Provide the [X, Y] coordinate of the cell's center where the given text is located.  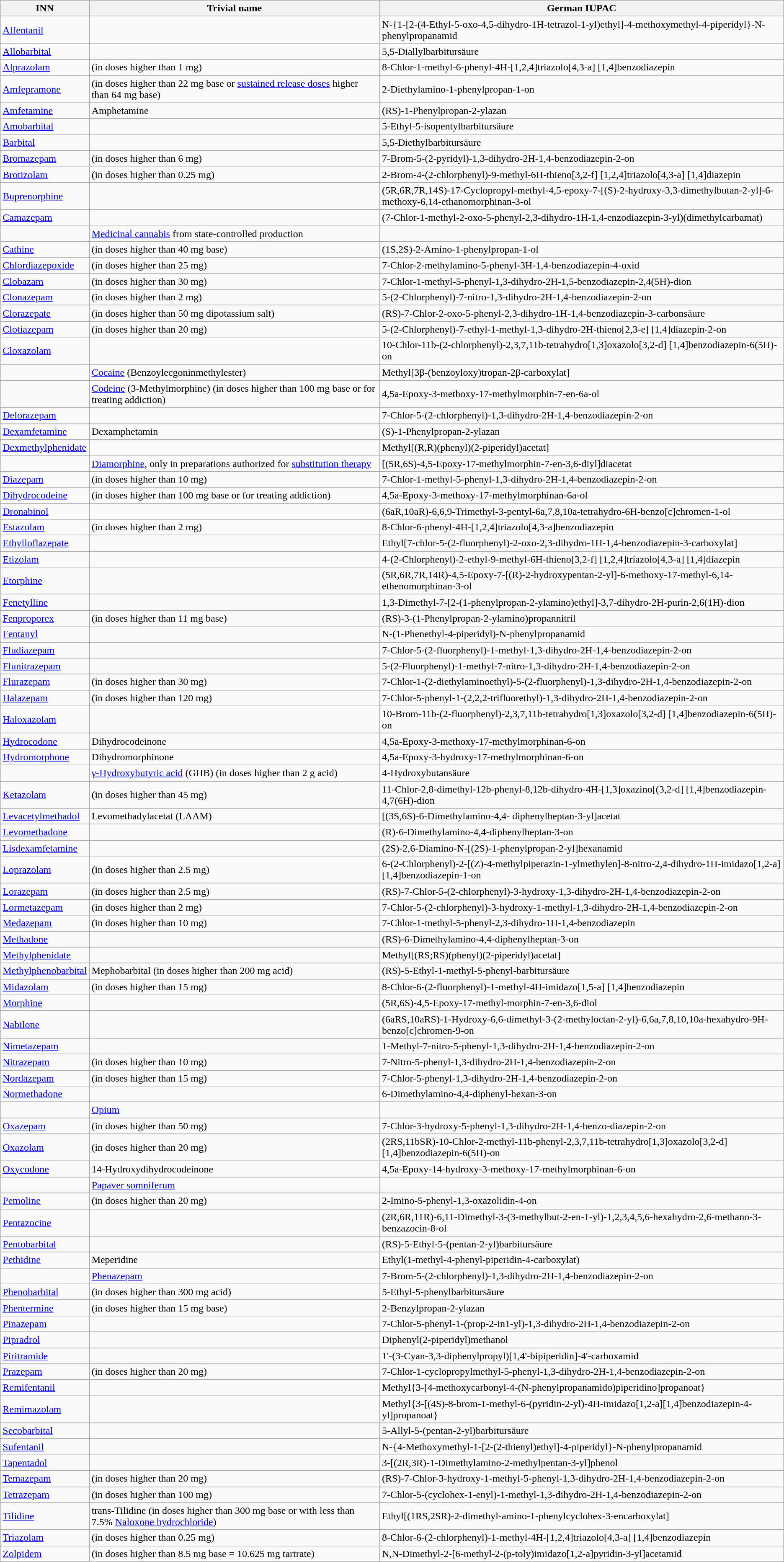
Triazolam [45, 1538]
(in doses higher than 50 mg dipotassium salt) [235, 313]
Brotizolam [45, 174]
Methylphenidate [45, 955]
Clotiazepam [45, 329]
Phenazepam [235, 1276]
5-(2-Chlorphenyl)-7-ethyl-1-methyl-1,3-dihydro-2H-thieno[2,3-e] [1,4]diazepin-2-on [581, 329]
6-Dimethylamino-4,4-diphenyl-hexan-3-on [581, 1094]
Methyl[(R,R)(phenyl)(2-piperidyl)acetat] [581, 447]
Pethidine [45, 1260]
Zolpidem [45, 1554]
Remifentanil [45, 1388]
14-Hydroxydihydrocodeinone [235, 1169]
Piritramide [45, 1356]
Dihydrocodeinone [235, 741]
Nordazepam [45, 1078]
Codeine (3-Methylmorphine) (in doses higher than 100 mg base or for treating addiction) [235, 394]
(in doses higher than 6 mg) [235, 158]
8-Chlor-1-methyl-6-phenyl-4H-[1,2,4]triazolo[4,3-a] [1,4]benzodiazepin [581, 67]
5-Ethyl-5-phenylbarbitursäure [581, 1292]
INN [45, 8]
Pemoline [45, 1201]
4,5a-Epoxy-3-methoxy-17-methylmorphinan-6-on [581, 741]
2-Imino-5-phenyl-1,3-oxazolidin-4-on [581, 1201]
(RS)-5-Ethyl-1-methyl-5-phenyl-barbitursäure [581, 971]
2-Diethylamino-1-phenylpropan-1-on [581, 89]
(in doses higher than 25 mg) [235, 266]
2-Benzylpropan-2-ylazan [581, 1308]
10-Brom-11b-(2-fluorphenyl)-2,3,7,11b-tetrahydro[1,3]oxazolo[3,2-d] [1,4]benzodiazepin-6(5H)-on [581, 720]
Haloxazolam [45, 720]
(in doses higher than 100 mg base or for treating addiction) [235, 495]
(RS)-3-(1-Phenylpropan-2-ylamino)propannitril [581, 618]
Ethyl[(1RS,2SR)-2-dimethyl-amino-1-phenylcyclohex-3-encarboxylat] [581, 1516]
Tetrazepam [45, 1495]
7-Chlor-1-cyclopropylmethyl-5-phenyl-1,3-dihydro-2H-1,4-benzodiazepin-2-on [581, 1372]
Phentermine [45, 1308]
Flunitrazepam [45, 666]
(R)-6-Dimethylamino-4,4-diphenylheptan-3-on [581, 832]
5-Ethyl-5-isopentylbarbitursäure [581, 127]
Amfetamine [45, 111]
(5R,6R,7R,14R)-4,5-Epoxy-7-[(R)-2-hydroxypentan-2-yl]-6-methoxy-17-methyl-6,14-ethenomorphinan-3-ol [581, 581]
7-Chlor-1-methyl-5-phenyl-1,3-dihydro-2H-1,4-benzodiazepin-2-on [581, 479]
Methyl{3-[(4S)-8-brom-1-methyl-6-(pyridin-2-yl)-4H-imidazo[1,2-a][1,4]benzodiazepin-4-yl]propanoat} [581, 1409]
(RS)-6-Dimethylamino-4,4-diphenylheptan-3-on [581, 939]
7-Brom-5-(2-chlorphenyl)-1,3-dihydro-2H-1,4-benzodiazepin-2-on [581, 1276]
1,3-Dimethyl-7-[2-(1-phenylpropan-2-ylamino)ethyl]-3,7-dihydro-2H-purin-2,6(1H)-dion [581, 602]
Fentanyl [45, 634]
Lorazepam [45, 891]
(in doses higher than 300 mg acid) [235, 1292]
Tilidine [45, 1516]
Pinazepam [45, 1324]
7-Chlor-3-hydroxy-5-phenyl-1,3-dihydro-2H-1,4-benzo-diazepin-2-on [581, 1126]
Cocaine (Benzoylecgoninmethylester) [235, 372]
5,5-Diethylbarbitursäure [581, 142]
4,5a-Epoxy-14-hydroxy-3-methoxy-17-methylmorphinan-6-on [581, 1169]
Ethyl(1-methyl-4-phenyl-piperidin-4-carboxylat) [581, 1260]
Secobarbital [45, 1431]
(RS)-7-Chlor-3-hydroxy-1-methyl-5-phenyl-1,3-dihydro-2H-1,4-benzodiazepin-2-on [581, 1479]
Dronabinol [45, 511]
N-(1-Phenethyl-4-piperidyl)-N-phenylpropanamid [581, 634]
5-(2-Fluorphenyl)-1-methyl-7-nitro-1,3-dihydro-2H-1,4-benzodiazepin-2-on [581, 666]
Temazepam [45, 1479]
Amobarbital [45, 127]
Clonazepam [45, 297]
6-(2-Chlorphenyl)-2-[(Z)-4-methylpiperazin-1-ylmethylen]-8-nitro-2,4-dihydro-1H-imidazo[1,2-a] [1,4]benzodiazepin-1-on [581, 870]
7-Nitro-5-phenyl-1,3-dihydro-2H-1,4-benzodiazepin-2-on [581, 1062]
Diamorphine, only in preparations authorized for substitution therapy [235, 463]
8-Chlor-6-phenyl-4H-[1,2,4]triazolo[4,3-a]benzodiazepin [581, 527]
(in doses higher than 1 mg) [235, 67]
8-Chlor-6-(2-fluorphenyl)-1-methyl-4H-imidazo[1,5-a] [1,4]benzodiazepin [581, 987]
7-Chlor-5-(2-chlorphenyl)-1,3-dihydro-2H-1,4-benzodiazepin-2-on [581, 416]
7-Chlor-1-methyl-5-phenyl-1,3-dihydro-2H-1,5-benzodiazepin-2,4(5H)-dion [581, 281]
(RS)-5-Ethyl-5-(pentan-2-yl)barbitursäure [581, 1244]
7-Brom-5-(2-pyridyl)-1,3-dihydro-2H-1,4-benzodiazepin-2-on [581, 158]
(S)-1-Phenylpropan-2-ylazan [581, 431]
Nimetazepam [45, 1046]
N-{1-[2-(4-Ethyl-5-oxo-4,5-dihydro-1H-tetrazol-1-yl)ethyl]-4-methoxymethyl-4-piperidyl}-N-phenylpropanamid [581, 30]
7-Chlor-5-(2-chlorphenyl)-3-hydroxy-1-methyl-1,3-dihydro-2H-1,4-benzodiazepin-2-on [581, 907]
Remimazolam [45, 1409]
Delorazepam [45, 416]
Papaver somniferum [235, 1185]
3-[(2R,3R)-1-Dimethylamino-2-methylpentan-3-yl]phenol [581, 1463]
7-Chlor-5-(2-fluorphenyl)-1-methyl-1,3-dihydro-2H-1,4-benzodiazepin-2-on [581, 650]
7-Chlor-5-phenyl-1-(prop-2-in1-yl)-1,3-dihydro-2H-1,4-benzodiazepin-2-on [581, 1324]
Etorphine [45, 581]
Diphenyl(2-piperidyl)methanol [581, 1340]
7-Chlor-5-phenyl-1,3-dihydro-2H-1,4-benzodiazepin-2-on [581, 1078]
7-Chlor-5-phenyl-1-(2,2,2-trifluorethyl)-1,3-dihydro-2H-1,4-benzodiazepin-2-on [581, 698]
Clobazam [45, 281]
Levacetylmethadol [45, 816]
Allobarbital [45, 52]
Bromazepam [45, 158]
(in doses higher than 100 mg) [235, 1495]
Dexamphetamin [235, 431]
Fludiazepam [45, 650]
(in doses higher than 50 mg) [235, 1126]
4,5a-Epoxy-3-hydroxy-17-methylmorphinan-6-on [581, 757]
Oxycodone [45, 1169]
Pipradrol [45, 1340]
(RS)-7-Chlor-2-oxo-5-phenyl-2,3-dihydro-1H-1,4-benzodiazepin-3-carbonsäure [581, 313]
Pentobarbital [45, 1244]
(7-Chlor-1-methyl-2-oxo-5-phenyl-2,3-dihydro-1H-1,4-enzodiazepin-3-yl)(dimethylcarbamat) [581, 217]
Methyl{3-[4-methoxycarbonyl-4-(N-phenylpropanamido)piperidino]propanoat} [581, 1388]
(5R,6S)-4,5-Epoxy-17-methyl-morphin-7-en-3,6-diol [581, 1003]
Dexmethylphenidate [45, 447]
[(5R,6S)-4,5-Epoxy-17-methylmorphin-7-en-3,6-diyl]diacetat [581, 463]
Morphine [45, 1003]
Flurazepam [45, 682]
7-Chlor-1-methyl-5-phenyl-2,3-dihydro-1H-1,4-benzodiazepin [581, 923]
(6aRS,10aRS)-1-Hydroxy-6,6-dimethyl-3-(2-methyloctan-2-yl)-6,6a,7,8,10,10a-hexahydro-9H-benzo[c]chromen-9-on [581, 1025]
Camazepam [45, 217]
Methyl[(RS;RS)(phenyl)(2-piperidyl)acetat] [581, 955]
Halazepam [45, 698]
(1S,2S)-2-Amino-1-phenylpropan-1-ol [581, 250]
Hydrocodone [45, 741]
Phenobarbital [45, 1292]
(RS)-7-Chlor-5-(2-chlorphenyl)-3-hydroxy-1,3-dihydro-2H-1,4-benzodiazepin-2-on [581, 891]
Nabilone [45, 1025]
Medicinal cannabis from state-controlled production [235, 233]
Mephobarbital (in doses higher than 200 mg acid) [235, 971]
4-Hydroxybutansäure [581, 773]
(2RS,11bSR)-10-Chlor-2-methyl-11b-phenyl-2,3,7,11b-tetrahydro[1,3]oxazolo[3,2-d] [1,4]benzodiazepin-6(5H)-on [581, 1148]
Ethylloflazepate [45, 543]
Diazepam [45, 479]
Sufentanil [45, 1447]
Prazepam [45, 1372]
Dihydrocodeine [45, 495]
Levomethadylacetat (LAAM) [235, 816]
(in doses higher than 22 mg base or sustained release doses higher than 64 mg base) [235, 89]
Amphetamine [235, 111]
Alprazolam [45, 67]
Normethadone [45, 1094]
Fenproporex [45, 618]
Tapentadol [45, 1463]
1'-(3-Cyan-3,3-diphenylpropyl)[1,4'-bipiperidin]-4'-carboxamid [581, 1356]
Hydromorphone [45, 757]
Amfepramone [45, 89]
N-{4-Methoxymethyl-1-[2-(2-thienyl)ethyl]-4-piperidyl}-N-phenylpropanamid [581, 1447]
Trivial name [235, 8]
Meperidine [235, 1260]
(in doses higher than 120 mg) [235, 698]
Methadone [45, 939]
Midazolam [45, 987]
10-Chlor-11b-(2-chlorphenyl)-2,3,7,11b-tetrahydro[1,3]oxazolo[3,2-d] [1,4]benzodiazepin-6(5H)-on [581, 351]
4,5a-Epoxy-3-methoxy-17-methylmorphinan-6a-ol [581, 495]
Lormetazepam [45, 907]
Loprazolam [45, 870]
Estazolam [45, 527]
(2R,6R,11R)-6,11-Dimethyl-3-(3-methylbut-2-en-1-yl)-1,2,3,4,5,6-hexahydro-2,6-methano-3-benzazocin-8-ol [581, 1222]
Nitrazepam [45, 1062]
(in doses higher than 15 mg base) [235, 1308]
(in doses higher than 40 mg base) [235, 250]
1-Methyl-7-nitro-5-phenyl-1,3-dihydro-2H-1,4-benzodiazepin-2-on [581, 1046]
German IUPAC [581, 8]
(in doses higher than 11 mg base) [235, 618]
7-Chlor-1-(2-diethylaminoethyl)-5-(2-fluorphenyl)-1,3-dihydro-2H-1,4-benzodiazepin-2-on [581, 682]
7-Chlor-5-(cyclohex-1-enyl)-1-methyl-1,3-dihydro-2H-1,4-benzodiazepin-2-on [581, 1495]
Chlordiazepoxide [45, 266]
Buprenorphine [45, 196]
7-Chlor-2-methylamino-5-phenyl-3H-1,4-benzodiazepin-4-oxid [581, 266]
Ketazolam [45, 794]
Cloxazolam [45, 351]
N,N-Dimethyl-2-[6-methyl-2-(p-toly)imidazo[1,2-a]pyridin-3-yl]acetamid [581, 1554]
trans-Tilidine (in doses higher than 300 mg base or with less than 7.5% Naloxone hydrochloride) [235, 1516]
Clorazepate [45, 313]
5,5-Diallylbarbitursäure [581, 52]
(in doses higher than 45 mg) [235, 794]
Methylphenobarbital [45, 971]
4-(2-Chlorphenyl)-2-ethyl-9-methyl-6H-thieno[3,2-f] [1,2,4]triazolo[4,3-a] [1,4]diazepin [581, 559]
Cathine [45, 250]
(5R,6R,7R,14S)-17-Cyclopropyl-methyl-4,5-epoxy-7-[(S)-2-hydroxy-3,3-dimethylbutan-2-yl]-6-methoxy-6,14-ethanomorphinan-3-ol [581, 196]
(in doses higher than 8.5 mg base = 10.625 mg tartrate) [235, 1554]
(RS)-1-Phenylpropan-2-ylazan [581, 111]
2-Brom-4-(2-chlorphenyl)-9-methyl-6H-thieno[3,2-f] [1,2,4]triazolo[4,3-a] [1,4]diazepin [581, 174]
8-Chlor-6-(2-chlorphenyl)-1-methyl-4H-[1,2,4]triazolo[4,3-a] [1,4]benzodiazepin [581, 1538]
γ-Hydroxybutyric acid (GHB) (in doses higher than 2 g acid) [235, 773]
Dexamfetamine [45, 431]
Etizolam [45, 559]
(6aR,10aR)-6,6,9-Trimethyl-3-pentyl-6a,7,8,10a-tetrahydro-6H-benzo[c]chromen-1-ol [581, 511]
4,5a-Epoxy-3-methoxy-17-methylmorphin-7-en-6a-ol [581, 394]
Medazepam [45, 923]
Oxazepam [45, 1126]
[(3S,6S)-6-Dimethylamino-4,4- diphenylheptan-3-yl]acetat [581, 816]
Pentazocine [45, 1222]
Levomethadone [45, 832]
5-(2-Chlorphenyl)-7-nitro-1,3-dihydro-2H-1,4-benzodiazepin-2-on [581, 297]
Dihydromorphinone [235, 757]
Barbital [45, 142]
Ethyl[7-chlor-5-(2-fluorphenyl)-2-oxo-2,3-dihydro-1H-1,4-benzodiazepin-3-carboxylat] [581, 543]
Opium [235, 1110]
(2S)-2,6-Diamino-N-[(2S)-1-phenylpropan-2-yl]hexanamid [581, 848]
Fenetylline [45, 602]
Methyl[3β-(benzoyloxy)tropan-2β-carboxylat] [581, 372]
Lisdexamfetamine [45, 848]
11-Chlor-2,8-dimethyl-12b-phenyl-8,12b-dihydro-4H-[1,3]oxazino[(3,2-d] [1,4]benzodiazepin-4,7(6H)-dion [581, 794]
Oxazolam [45, 1148]
Alfentanil [45, 30]
5-Allyl-5-(pentan-2-yl)barbitursäure [581, 1431]
